Identify which cell holds the provided text, then report its [X, Y] central coordinate. 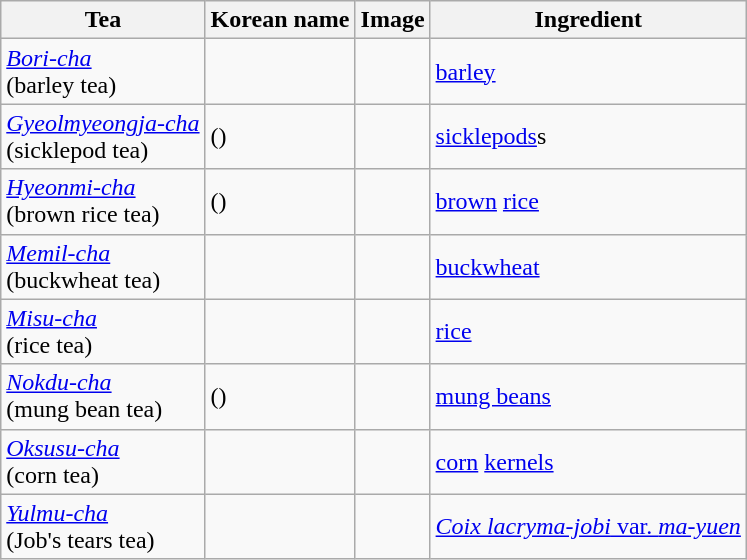
barley [588, 72]
Yulmu-cha(Job's tears tea) [103, 526]
mung beans [588, 396]
Oksusu-cha(corn tea) [103, 462]
Korean name [280, 20]
sicklepodss [588, 136]
Image [392, 20]
Coix lacryma-jobi var. ma-yuen [588, 526]
Memil-cha(buckwheat tea) [103, 266]
rice [588, 332]
Ingredient [588, 20]
brown rice [588, 202]
corn kernels [588, 462]
Gyeolmyeongja-cha(sicklepod tea) [103, 136]
buckwheat [588, 266]
Hyeonmi-cha(brown rice tea) [103, 202]
Tea [103, 20]
Bori-cha(barley tea) [103, 72]
Nokdu-cha(mung bean tea) [103, 396]
Misu-cha(rice tea) [103, 332]
